Scan for the cell matching the given text and deliver its (x, y) coordinate at center. 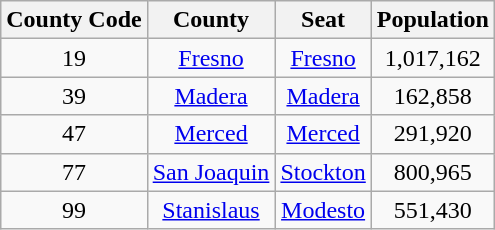
Modesto (323, 210)
291,920 (432, 134)
99 (74, 210)
1,017,162 (432, 58)
Population (432, 20)
County Code (74, 20)
19 (74, 58)
800,965 (432, 172)
San Joaquin (211, 172)
77 (74, 172)
County (211, 20)
162,858 (432, 96)
551,430 (432, 210)
39 (74, 96)
Stanislaus (211, 210)
Stockton (323, 172)
47 (74, 134)
Seat (323, 20)
